Return [x, y] of the center of cell containing provided text 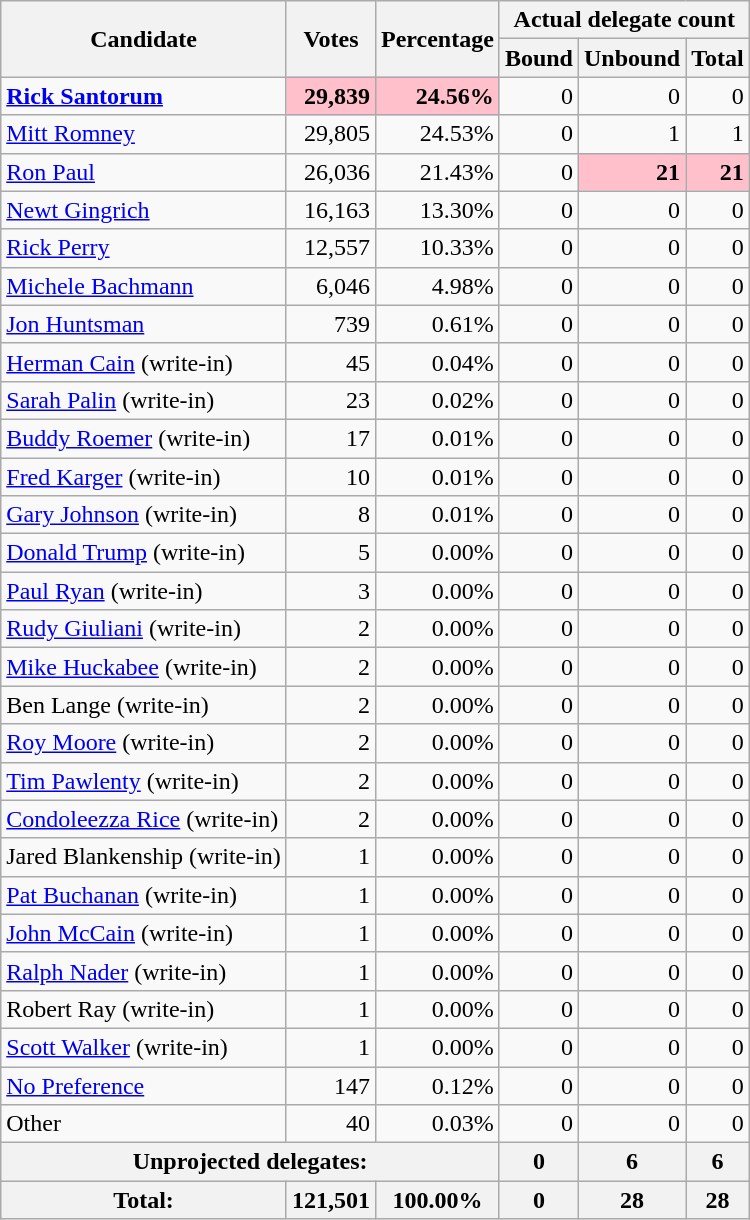
Paul Ryan (write-in) [144, 591]
0.04% [437, 362]
10 [330, 477]
Candidate [144, 39]
Ron Paul [144, 172]
Unprojected delegates: [250, 1162]
No Preference [144, 1085]
Michele Bachmann [144, 286]
17 [330, 438]
5 [330, 553]
Condoleezza Rice (write-in) [144, 819]
10.33% [437, 248]
Jon Huntsman [144, 324]
16,163 [330, 210]
Sarah Palin (write-in) [144, 400]
Donald Trump (write-in) [144, 553]
Ben Lange (write-in) [144, 705]
Gary Johnson (write-in) [144, 515]
739 [330, 324]
Fred Karger (write-in) [144, 477]
8 [330, 515]
Total [718, 58]
4.98% [437, 286]
Rick Santorum [144, 96]
John McCain (write-in) [144, 933]
Scott Walker (write-in) [144, 1047]
Buddy Roemer (write-in) [144, 438]
Unbound [632, 58]
Jared Blankenship (write-in) [144, 857]
Robert Ray (write-in) [144, 1009]
Mitt Romney [144, 134]
121,501 [330, 1200]
Actual delegate count [624, 20]
Herman Cain (write-in) [144, 362]
100.00% [437, 1200]
Newt Gingrich [144, 210]
Mike Huckabee (write-in) [144, 667]
0.61% [437, 324]
13.30% [437, 210]
Rudy Giuliani (write-in) [144, 629]
23 [330, 400]
12,557 [330, 248]
29,839 [330, 96]
26,036 [330, 172]
Ralph Nader (write-in) [144, 971]
Bound [538, 58]
Pat Buchanan (write-in) [144, 895]
Votes [330, 39]
6,046 [330, 286]
21.43% [437, 172]
0.02% [437, 400]
29,805 [330, 134]
40 [330, 1124]
Total: [144, 1200]
3 [330, 591]
Percentage [437, 39]
0.12% [437, 1085]
24.56% [437, 96]
45 [330, 362]
0.03% [437, 1124]
24.53% [437, 134]
147 [330, 1085]
Other [144, 1124]
Roy Moore (write-in) [144, 743]
Rick Perry [144, 248]
Tim Pawlenty (write-in) [144, 781]
